Find where the given text appears and provide that cell's center as (x, y) coordinate. 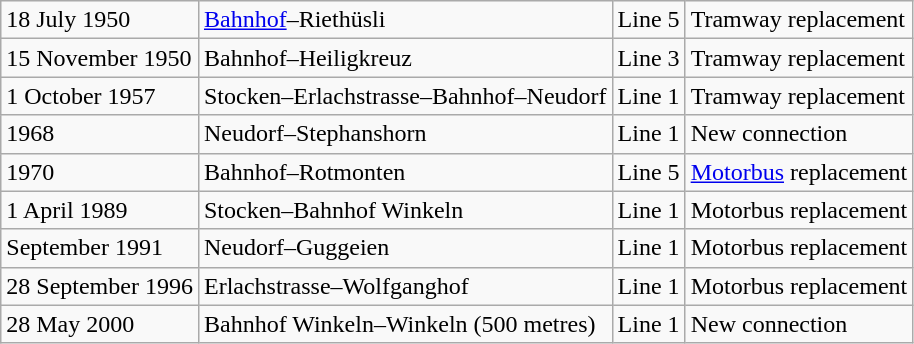
Line 3 (648, 58)
Erlachstrasse–Wolfganghof (405, 286)
1 April 1989 (100, 210)
Bahnhof Winkeln–Winkeln (500 metres) (405, 324)
September 1991 (100, 248)
1968 (100, 134)
Stocken–Erlachstrasse–Bahnhof–Neudorf (405, 96)
1 October 1957 (100, 96)
1970 (100, 172)
18 July 1950 (100, 20)
Neudorf–Stephanshorn (405, 134)
Bahnhof–Heiligkreuz (405, 58)
Neudorf–Guggeien (405, 248)
15 November 1950 (100, 58)
28 September 1996 (100, 286)
Stocken–Bahnhof Winkeln (405, 210)
Bahnhof–Riethüsli (405, 20)
Bahnhof–Rotmonten (405, 172)
28 May 2000 (100, 324)
